From the cell containing the given text, extract its center point as (X, Y) coordinate. 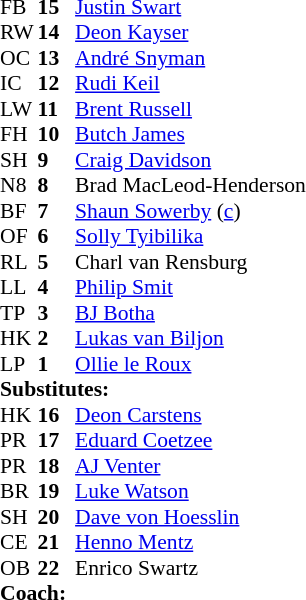
5 (57, 262)
LW (19, 109)
TP (19, 313)
8 (57, 185)
10 (57, 135)
CE (19, 543)
14 (57, 33)
12 (57, 83)
Butch James (190, 135)
BJ Botha (190, 313)
Solly Tyibilika (190, 237)
6 (57, 237)
Ollie le Roux (190, 364)
22 (57, 568)
LL (19, 287)
Brad MacLeod-Henderson (190, 185)
2 (57, 339)
9 (57, 160)
Deon Carstens (190, 415)
LP (19, 364)
OF (19, 237)
16 (57, 415)
21 (57, 543)
Eduard Coetzee (190, 441)
18 (57, 466)
Brent Russell (190, 109)
3 (57, 313)
IC (19, 83)
AJ Venter (190, 466)
N8 (19, 185)
Dave von Hoesslin (190, 517)
BF (19, 211)
Henno Mentz (190, 543)
Deon Kayser (190, 33)
Rudi Keil (190, 83)
André Snyman (190, 58)
Substitutes: (153, 389)
19 (57, 491)
Enrico Swartz (190, 568)
Shaun Sowerby (c) (190, 211)
7 (57, 211)
11 (57, 109)
Lukas van Biljon (190, 339)
Charl van Rensburg (190, 262)
RW (19, 33)
Philip Smit (190, 287)
Luke Watson (190, 491)
Craig Davidson (190, 160)
RL (19, 262)
1 (57, 364)
OB (19, 568)
BR (19, 491)
4 (57, 287)
FH (19, 135)
OC (19, 58)
13 (57, 58)
20 (57, 517)
17 (57, 441)
